Return [X, Y] of the center of cell containing provided text 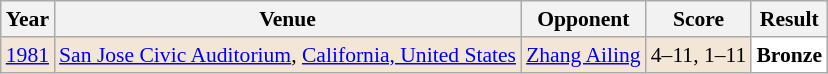
Bronze [789, 55]
San Jose Civic Auditorium, California, United States [288, 55]
1981 [28, 55]
Opponent [584, 19]
4–11, 1–11 [699, 55]
Venue [288, 19]
Score [699, 19]
Result [789, 19]
Zhang Ailing [584, 55]
Year [28, 19]
